For the text-containing cell, return its midpoint in [x, y] coordinate format. 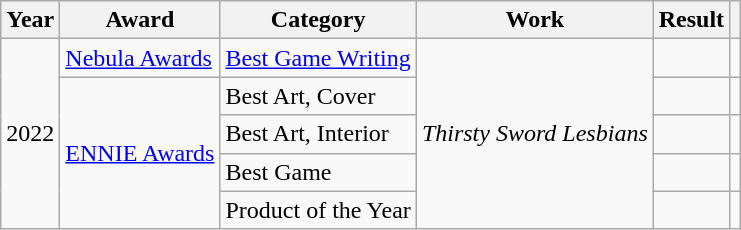
Result [691, 20]
Work [534, 20]
Best Art, Interior [318, 134]
Nebula Awards [140, 58]
Product of the Year [318, 210]
Award [140, 20]
Category [318, 20]
ENNIE Awards [140, 153]
Best Game [318, 172]
Thirsty Sword Lesbians [534, 134]
Best Art, Cover [318, 96]
Year [30, 20]
Best Game Writing [318, 58]
2022 [30, 134]
